Output the (X, Y) coordinate of the center of the cell containing the given text.  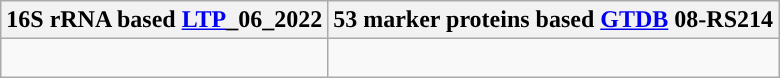
16S rRNA based LTP_06_2022 (164, 20)
53 marker proteins based GTDB 08-RS214 (554, 20)
